Capture the cell that displays the provided text and extract its (X, Y) central coordinate. 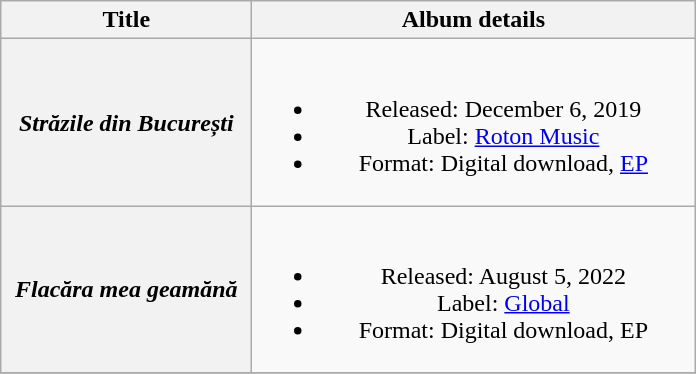
Flacăra mea geamănă (126, 290)
Released: December 6, 2019Label: Roton MusicFormat: Digital download, EP (474, 122)
Album details (474, 20)
Released: August 5, 2022Label: GlobalFormat: Digital download, EP (474, 290)
Title (126, 20)
Străzile din București (126, 122)
